Determine the (X, Y) coordinate at the center of the cell enclosing the given text.  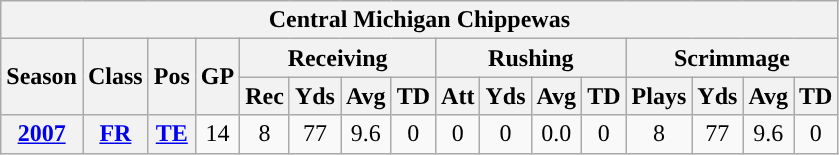
Plays (659, 96)
Central Michigan Chippewas (420, 20)
2007 (42, 134)
Pos (172, 77)
Att (458, 96)
Rushing (532, 58)
Rec (265, 96)
TE (172, 134)
GP (217, 77)
FR (115, 134)
Receiving (338, 58)
Class (115, 77)
0.0 (556, 134)
Season (42, 77)
14 (217, 134)
Scrimmage (732, 58)
